Output the (x, y) coordinate of the center of the cell containing the given text.  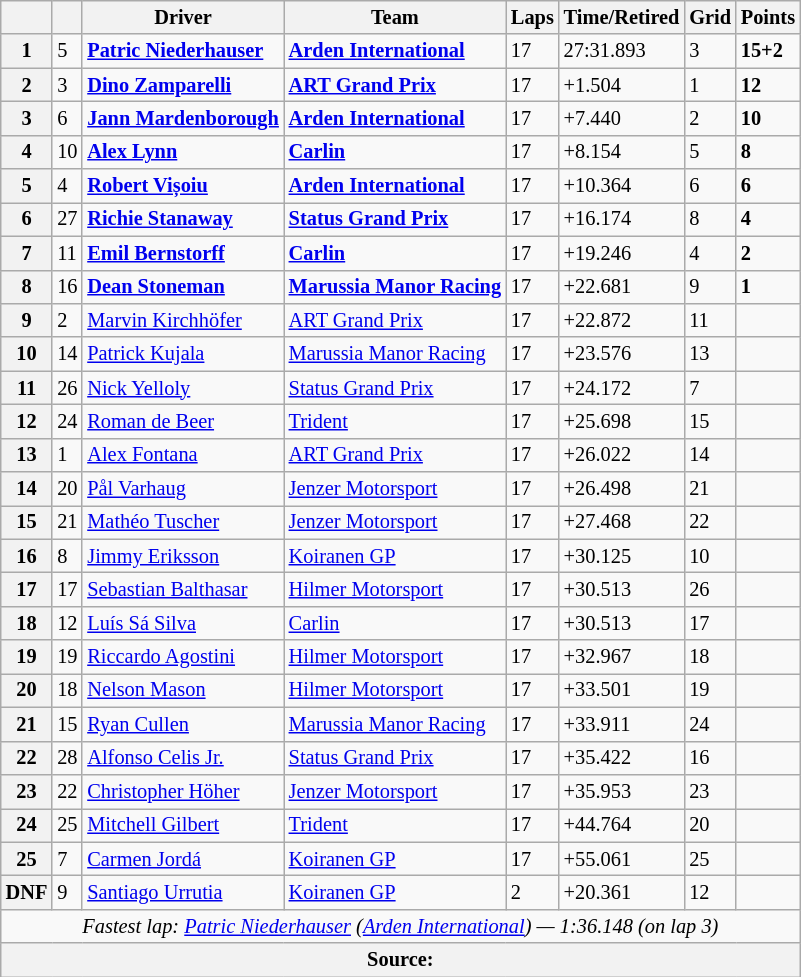
+26.022 (622, 455)
+22.681 (622, 287)
+23.576 (622, 354)
DNF (27, 892)
27:31.893 (622, 51)
+44.764 (622, 825)
Richie Stanaway (182, 219)
+24.172 (622, 388)
Jimmy Eriksson (182, 556)
Emil Bernstorff (182, 253)
Dino Zamparelli (182, 85)
Riccardo Agostini (182, 657)
+10.364 (622, 186)
Team (395, 17)
+30.125 (622, 556)
Robert Vișoiu (182, 186)
Nelson Mason (182, 690)
15+2 (768, 51)
+1.504 (622, 85)
+25.698 (622, 421)
Marvin Kirchhöfer (182, 320)
+22.872 (622, 320)
Driver (182, 17)
Mitchell Gilbert (182, 825)
Jann Mardenborough (182, 118)
Carmen Jordá (182, 859)
+20.361 (622, 892)
Roman de Beer (182, 421)
Pål Varhaug (182, 489)
Alfonso Celis Jr. (182, 758)
27 (67, 219)
+19.246 (622, 253)
+33.501 (622, 690)
Alex Lynn (182, 152)
Laps (532, 17)
+32.967 (622, 657)
Luís Sá Silva (182, 623)
+26.498 (622, 489)
Patric Niederhauser (182, 51)
Grid (710, 17)
Alex Fontana (182, 455)
Patrick Kujala (182, 354)
Santiago Urrutia (182, 892)
+35.953 (622, 791)
Sebastian Balthasar (182, 589)
+33.911 (622, 724)
Source: (400, 960)
+27.468 (622, 522)
Nick Yelloly (182, 388)
+8.154 (622, 152)
+35.422 (622, 758)
Points (768, 17)
Mathéo Tuscher (182, 522)
Ryan Cullen (182, 724)
Fastest lap: Patric Niederhauser (Arden International) — 1:36.148 (on lap 3) (400, 926)
Christopher Höher (182, 791)
28 (67, 758)
+55.061 (622, 859)
Time/Retired (622, 17)
+7.440 (622, 118)
Dean Stoneman (182, 287)
+16.174 (622, 219)
